Determine the (x, y) coordinate at the center of the cell enclosing the given text.  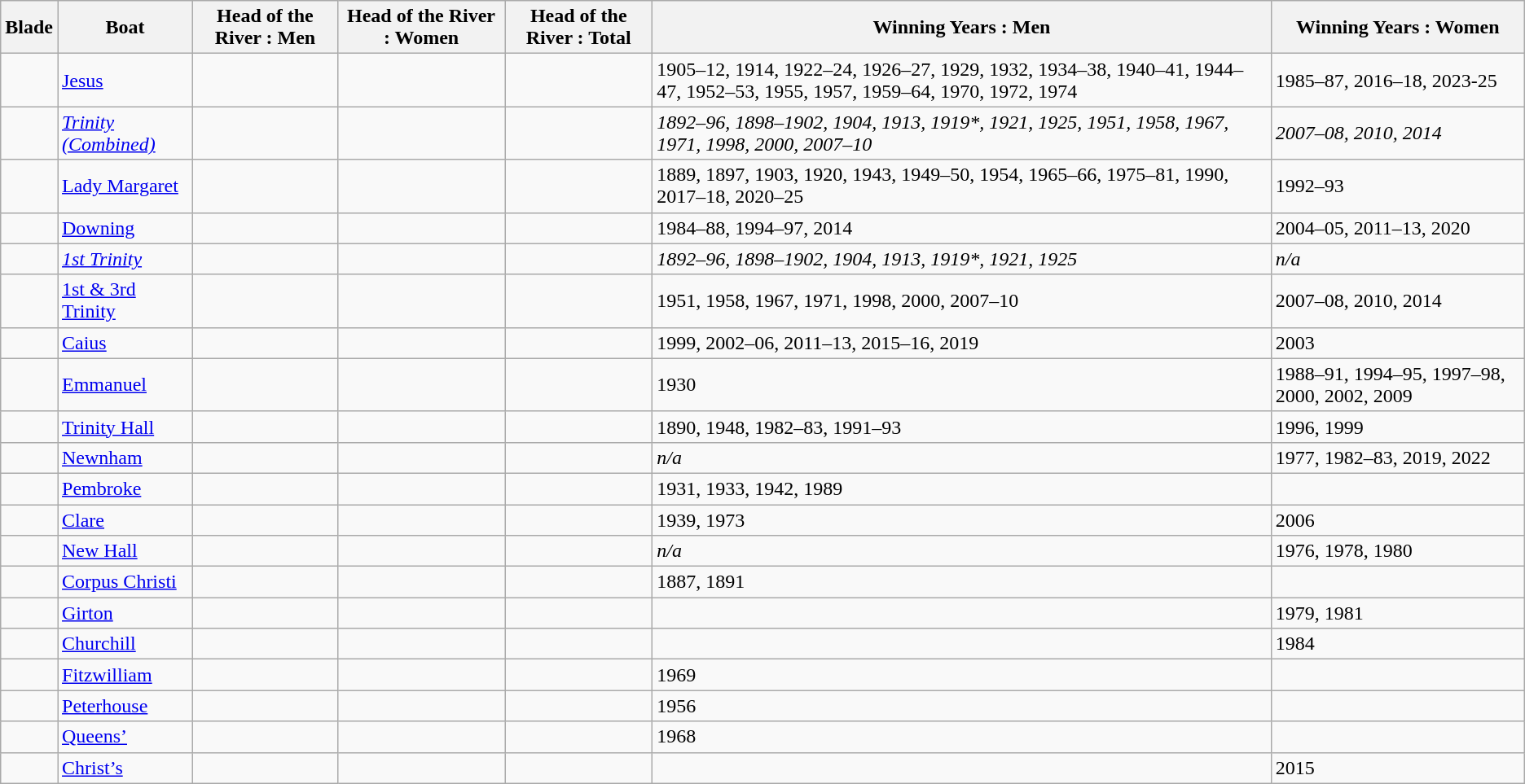
Emmanuel (125, 384)
1984–88, 1994–97, 2014 (961, 228)
Fitzwilliam (125, 675)
Pembroke (125, 488)
Caius (125, 343)
Christ’s (125, 768)
1996, 1999 (1398, 427)
2003 (1398, 343)
Clare (125, 520)
1979, 1981 (1398, 613)
1892–96, 1898–1902, 1904, 1913, 1919*, 1921, 1925 (961, 259)
1969 (961, 675)
Head of the River : Women (420, 28)
Winning Years : Men (961, 28)
2015 (1398, 768)
Head of the River : Total (578, 28)
Boat (125, 28)
Girton (125, 613)
1999, 2002–06, 2011–13, 2015–16, 2019 (961, 343)
1st & 3rd Trinity (125, 301)
1892–96, 1898–1902, 1904, 1913, 1919*, 1921, 1925, 1951, 1958, 1967, 1971, 1998, 2000, 2007–10 (961, 134)
Newnham (125, 458)
1988–91, 1994–95, 1997–98, 2000, 2002, 2009 (1398, 384)
Head of the River : Men (265, 28)
1887, 1891 (961, 582)
New Hall (125, 551)
1992–93 (1398, 186)
1931, 1933, 1942, 1989 (961, 488)
1984 (1398, 644)
Queens’ (125, 737)
1951, 1958, 1967, 1971, 1998, 2000, 2007–10 (961, 301)
1956 (961, 706)
1977, 1982–83, 2019, 2022 (1398, 458)
Churchill (125, 644)
Jesus (125, 80)
1st Trinity (125, 259)
Downing (125, 228)
Trinity (Combined) (125, 134)
Corpus Christi (125, 582)
1930 (961, 384)
Lady Margaret (125, 186)
1889, 1897, 1903, 1920, 1943, 1949–50, 1954, 1965–66, 1975–81, 1990, 2017–18, 2020–25 (961, 186)
Blade (29, 28)
1968 (961, 737)
1976, 1978, 1980 (1398, 551)
1985–87, 2016–18, 2023-25 (1398, 80)
2006 (1398, 520)
Peterhouse (125, 706)
1939, 1973 (961, 520)
Winning Years : Women (1398, 28)
Trinity Hall (125, 427)
1905–12, 1914, 1922–24, 1926–27, 1929, 1932, 1934–38, 1940–41, 1944–47, 1952–53, 1955, 1957, 1959–64, 1970, 1972, 1974 (961, 80)
1890, 1948, 1982–83, 1991–93 (961, 427)
2004–05, 2011–13, 2020 (1398, 228)
